Provide the [x, y] coordinate of the cell's center where the given text is located.  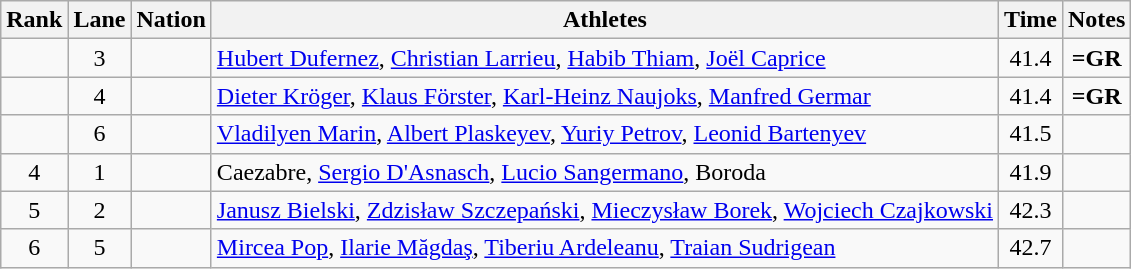
3 [100, 58]
Caezabre, Sergio D'Asnasch, Lucio Sangermano, Boroda [604, 172]
42.7 [1031, 248]
Hubert Dufernez, Christian Larrieu, Habib Thiam, Joël Caprice [604, 58]
Nation [171, 20]
Time [1031, 20]
42.3 [1031, 210]
Athletes [604, 20]
1 [100, 172]
Rank [34, 20]
Notes [1096, 20]
41.5 [1031, 134]
Vladilyen Marin, Albert Plaskeyev, Yuriy Petrov, Leonid Bartenyev [604, 134]
Mircea Pop, Ilarie Măgdaş, Tiberiu Ardeleanu, Traian Sudrigean [604, 248]
41.9 [1031, 172]
2 [100, 210]
Janusz Bielski, Zdzisław Szczepański, Mieczysław Borek, Wojciech Czajkowski [604, 210]
Dieter Kröger, Klaus Förster, Karl-Heinz Naujoks, Manfred Germar [604, 96]
Lane [100, 20]
